Capture the cell that displays the provided text and extract its (X, Y) central coordinate. 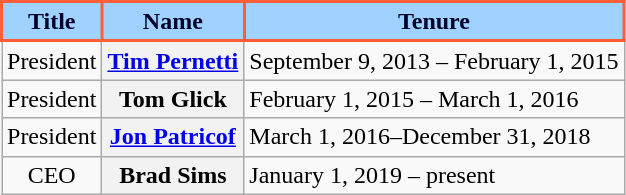
Tom Glick (173, 99)
Brad Sims (173, 175)
Title (52, 22)
Jon Patricof (173, 137)
March 1, 2016–December 31, 2018 (434, 137)
January 1, 2019 – present (434, 175)
Tim Pernetti (173, 60)
CEO (52, 175)
September 9, 2013 – February 1, 2015 (434, 60)
Name (173, 22)
February 1, 2015 – March 1, 2016 (434, 99)
Tenure (434, 22)
